Return the [x, y] coordinate for the center point of the cell that contains the specified text.  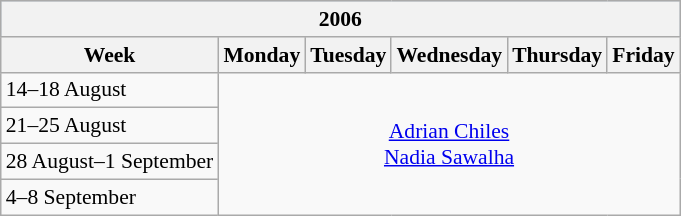
14–18 August [110, 90]
Monday [262, 55]
21–25 August [110, 126]
Tuesday [348, 55]
Wednesday [449, 55]
Friday [643, 55]
Thursday [557, 55]
Week [110, 55]
Adrian Chiles Nadia Sawalha [448, 143]
2006 [340, 19]
28 August–1 September [110, 162]
4–8 September [110, 197]
